Pinpoint the cell where the given text exists, returning its (x, y) midpoint coordinate. 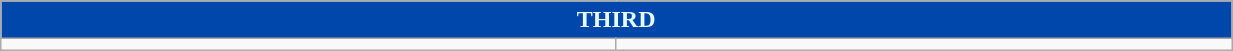
THIRD (616, 20)
